From the cell containing the given text, extract its center point as [x, y] coordinate. 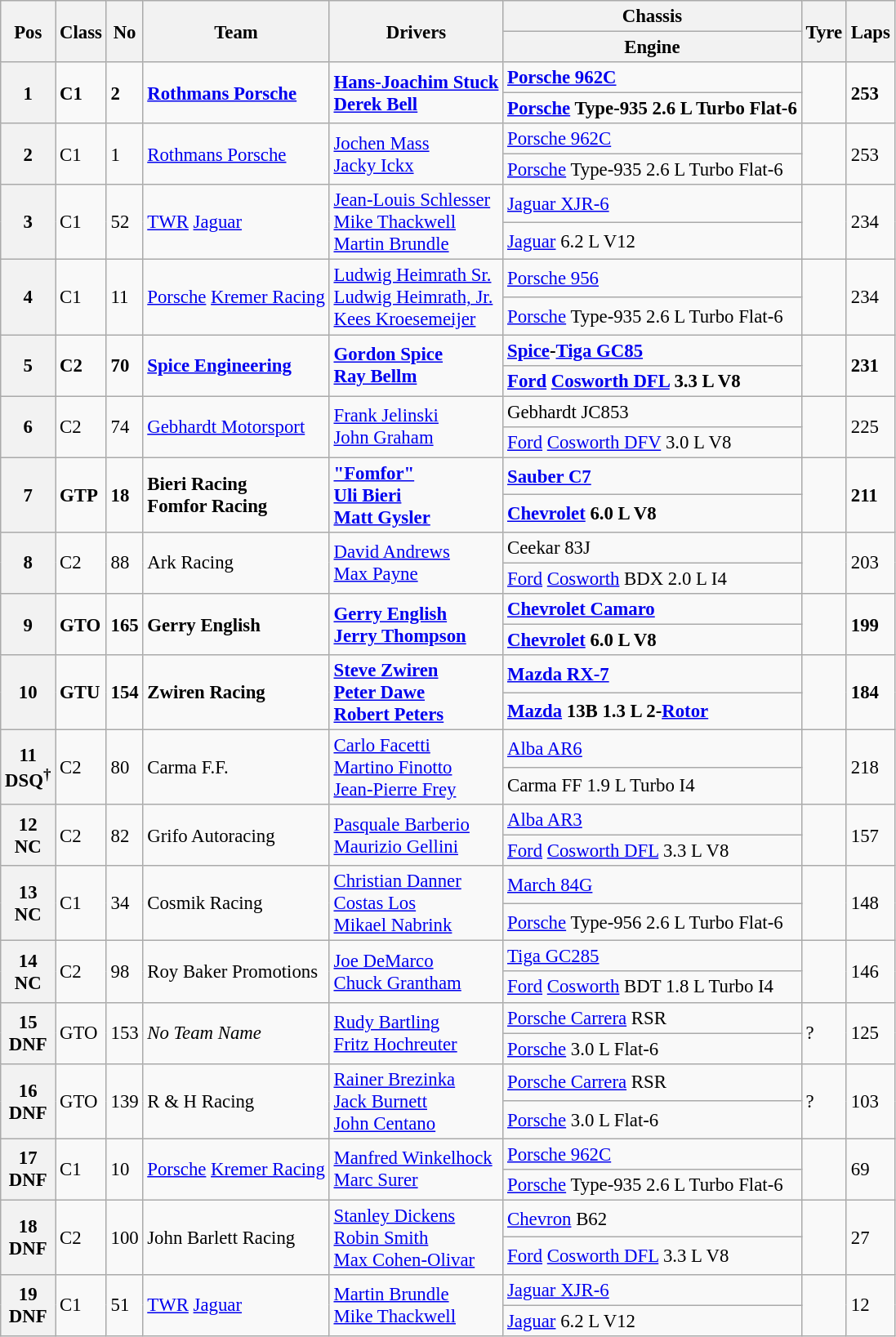
Grifo Autoracing [236, 835]
154 [124, 693]
Class [82, 31]
Gerry English [236, 624]
Carlo Facetti Martino Finotto Jean-Pierre Frey [417, 768]
19DNF [28, 1305]
7 [28, 495]
Zwiren Racing [236, 693]
Chevrolet Camaro [652, 609]
Frank Jelinski John Graham [417, 426]
5 [28, 366]
Gebhardt JC853 [652, 412]
12 [871, 1305]
153 [124, 1032]
Christian Danner Costas Los Mikael Nabrink [417, 903]
Gebhardt Motorsport [236, 426]
Mazda RX-7 [652, 674]
9 [28, 624]
16DNF [28, 1101]
Spice Engineering [236, 366]
Ford Cosworth BDT 1.8 L Turbo I4 [652, 987]
211 [871, 495]
Gordon Spice Ray Bellm [417, 366]
139 [124, 1101]
14NC [28, 972]
3 [28, 222]
69 [871, 1170]
11 [124, 297]
199 [871, 624]
Mazda 13B 1.3 L 2-Rotor [652, 711]
Ark Racing [236, 564]
11DSQ† [28, 768]
100 [124, 1237]
Tyre [823, 31]
Engine [652, 47]
218 [871, 768]
Porsche Type-956 2.6 L Turbo Flat-6 [652, 922]
Carma FF 1.9 L Turbo I4 [652, 786]
Chevron B62 [652, 1219]
18DNF [28, 1237]
Porsche 956 [652, 279]
82 [124, 835]
Ford Cosworth DFV 3.0 L V8 [652, 442]
146 [871, 972]
51 [124, 1305]
No Team Name [236, 1032]
Alba AR3 [652, 820]
203 [871, 564]
Spice-Tiga GC85 [652, 350]
74 [124, 426]
88 [124, 564]
R & H Racing [236, 1101]
Pasquale Barberio Maurizio Gellini [417, 835]
David Andrews Max Payne [417, 564]
"Fomfor" Uli Bieri Matt Gysler [417, 495]
52 [124, 222]
70 [124, 366]
157 [871, 835]
John Barlett Racing [236, 1237]
Tiga GC285 [652, 956]
Steve Zwiren Peter Dawe Robert Peters [417, 693]
17DNF [28, 1170]
13NC [28, 903]
125 [871, 1032]
Ford Cosworth BDX 2.0 L I4 [652, 578]
4 [28, 297]
103 [871, 1101]
231 [871, 366]
No [124, 31]
Joe DeMarco Chuck Grantham [417, 972]
Ludwig Heimrath Sr. Ludwig Heimrath, Jr. Kees Kroesemeijer [417, 297]
184 [871, 693]
Ceekar 83J [652, 548]
Stanley Dickens Robin Smith Max Cohen-Olivar [417, 1237]
Chassis [652, 16]
Hans-Joachim Stuck Derek Bell [417, 93]
Jean-Louis Schlesser Mike Thackwell Martin Brundle [417, 222]
Drivers [417, 31]
6 [28, 426]
27 [871, 1237]
Gerry English Jerry Thompson [417, 624]
8 [28, 564]
GTU [82, 693]
Alba AR6 [652, 749]
Martin Brundle Mike Thackwell [417, 1305]
Carma F.F. [236, 768]
225 [871, 426]
80 [124, 768]
Manfred Winkelhock Marc Surer [417, 1170]
Laps [871, 31]
March 84G [652, 885]
Rudy Bartling Fritz Hochreuter [417, 1032]
165 [124, 624]
GTP [82, 495]
Cosmik Racing [236, 903]
12NC [28, 835]
15DNF [28, 1032]
148 [871, 903]
98 [124, 972]
Team [236, 31]
Roy Baker Promotions [236, 972]
Jochen Mass Jacky Ickx [417, 154]
18 [124, 495]
Rainer Brezinka Jack Burnett John Centano [417, 1101]
34 [124, 903]
Sauber C7 [652, 476]
Bieri Racing Fomfor Racing [236, 495]
Pos [28, 31]
